Output the [X, Y] coordinate of the center of the cell containing the given text.  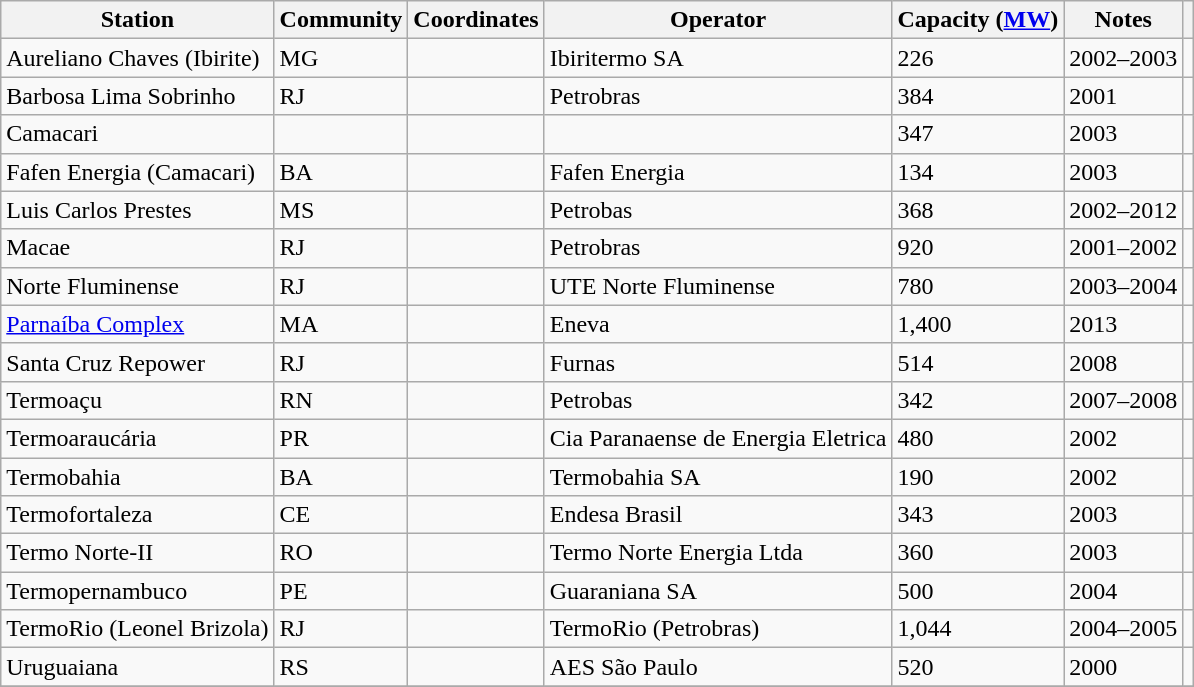
514 [978, 362]
190 [978, 477]
Community [341, 20]
MG [341, 58]
2001–2002 [1124, 248]
Parnaíba Complex [138, 324]
Operator [718, 20]
Aureliano Chaves (Ibirite) [138, 58]
Cia Paranaense de Energia Eletrica [718, 438]
1,044 [978, 629]
Fafen Energia (Camacari) [138, 172]
134 [978, 172]
MA [341, 324]
MS [341, 210]
RN [341, 400]
Eneva [718, 324]
2013 [1124, 324]
2002–2003 [1124, 58]
CE [341, 515]
368 [978, 210]
Barbosa Lima Sobrinho [138, 96]
Furnas [718, 362]
Luis Carlos Prestes [138, 210]
TermoRio (Petrobras) [718, 629]
PR [341, 438]
2008 [1124, 362]
TermoRio (Leonel Brizola) [138, 629]
2001 [1124, 96]
780 [978, 286]
347 [978, 134]
480 [978, 438]
Fafen Energia [718, 172]
2004–2005 [1124, 629]
Termofortaleza [138, 515]
520 [978, 667]
Termoaçu [138, 400]
PE [341, 591]
Norte Fluminense [138, 286]
Uruguaiana [138, 667]
342 [978, 400]
2007–2008 [1124, 400]
UTE Norte Fluminense [718, 286]
Santa Cruz Repower [138, 362]
920 [978, 248]
384 [978, 96]
2002–2012 [1124, 210]
Endesa Brasil [718, 515]
Termoaraucária [138, 438]
Ibiritermo SA [718, 58]
AES São Paulo [718, 667]
Termo Norte Energia Ltda [718, 553]
2000 [1124, 667]
Guaraniana SA [718, 591]
Termopernambuco [138, 591]
Notes [1124, 20]
RS [341, 667]
Capacity (MW) [978, 20]
Termo Norte-II [138, 553]
Termobahia [138, 477]
Station [138, 20]
Termobahia SA [718, 477]
226 [978, 58]
360 [978, 553]
Camacari [138, 134]
343 [978, 515]
2003–2004 [1124, 286]
1,400 [978, 324]
2004 [1124, 591]
Macae [138, 248]
Coordinates [476, 20]
RO [341, 553]
500 [978, 591]
